Find where the given text appears and provide that cell's center as (x, y) coordinate. 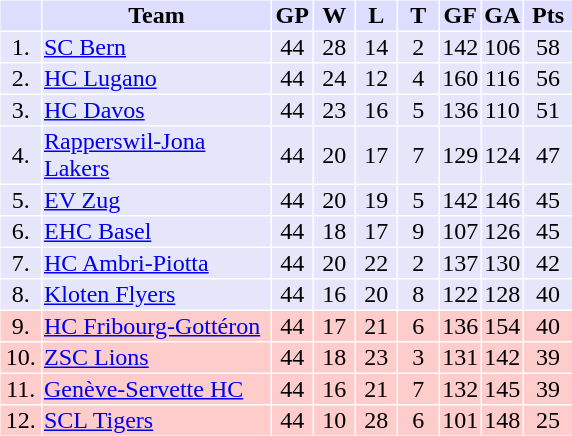
9. (20, 326)
7. (20, 263)
24 (334, 79)
T (418, 15)
8. (20, 295)
10. (20, 357)
160 (460, 79)
4. (20, 154)
HC Davos (156, 110)
154 (502, 326)
19 (376, 200)
4 (418, 79)
124 (502, 154)
122 (460, 295)
12. (20, 421)
25 (548, 421)
146 (502, 200)
HC Fribourg-Gottéron (156, 326)
116 (502, 79)
Genève-Servette HC (156, 389)
EHC Basel (156, 231)
131 (460, 357)
Rapperswil-Jona Lakers (156, 154)
Team (156, 15)
3. (20, 110)
Pts (548, 15)
42 (548, 263)
GF (460, 15)
12 (376, 79)
GP (292, 15)
3 (418, 357)
130 (502, 263)
ZSC Lions (156, 357)
SC Bern (156, 47)
GA (502, 15)
132 (460, 389)
14 (376, 47)
L (376, 15)
58 (548, 47)
101 (460, 421)
HC Ambri-Piotta (156, 263)
145 (502, 389)
51 (548, 110)
22 (376, 263)
HC Lugano (156, 79)
2. (20, 79)
107 (460, 231)
8 (418, 295)
Kloten Flyers (156, 295)
56 (548, 79)
1. (20, 47)
5. (20, 200)
10 (334, 421)
EV Zug (156, 200)
6. (20, 231)
11. (20, 389)
9 (418, 231)
129 (460, 154)
137 (460, 263)
126 (502, 231)
128 (502, 295)
W (334, 15)
110 (502, 110)
106 (502, 47)
SCL Tigers (156, 421)
148 (502, 421)
47 (548, 154)
